Provide the (x, y) coordinate of the cell's center where the given text is located.  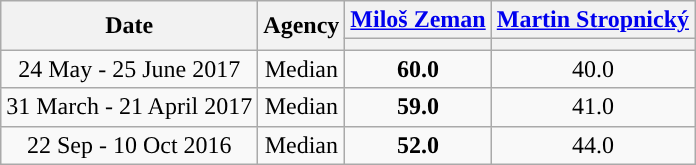
Martin Stropnický (592, 20)
Date (130, 26)
59.0 (418, 107)
41.0 (592, 107)
44.0 (592, 145)
40.0 (592, 69)
Agency (302, 26)
60.0 (418, 69)
31 March - 21 April 2017 (130, 107)
52.0 (418, 145)
22 Sep - 10 Oct 2016 (130, 145)
Miloš Zeman (418, 20)
24 May - 25 June 2017 (130, 69)
